Find where the given text appears and provide that cell's center as (X, Y) coordinate. 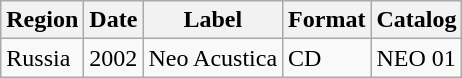
Region (42, 20)
2002 (114, 58)
Date (114, 20)
Russia (42, 58)
NEO 01 (416, 58)
Neo Acustica (213, 58)
Format (327, 20)
Catalog (416, 20)
CD (327, 58)
Label (213, 20)
